Identify which cell holds the provided text, then report its [X, Y] central coordinate. 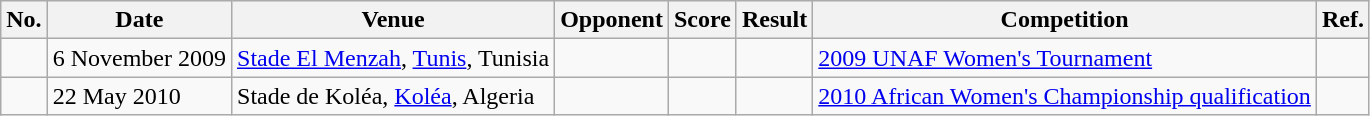
22 May 2010 [139, 96]
Opponent [612, 20]
2009 UNAF Women's Tournament [1065, 58]
Competition [1065, 20]
No. [24, 20]
Stade El Menzah, Tunis, Tunisia [394, 58]
Score [702, 20]
Stade de Koléa, Koléa, Algeria [394, 96]
Result [774, 20]
Venue [394, 20]
2010 African Women's Championship qualification [1065, 96]
Date [139, 20]
6 November 2009 [139, 58]
Ref. [1342, 20]
